Pinpoint the cell where the given text exists, returning its (x, y) midpoint coordinate. 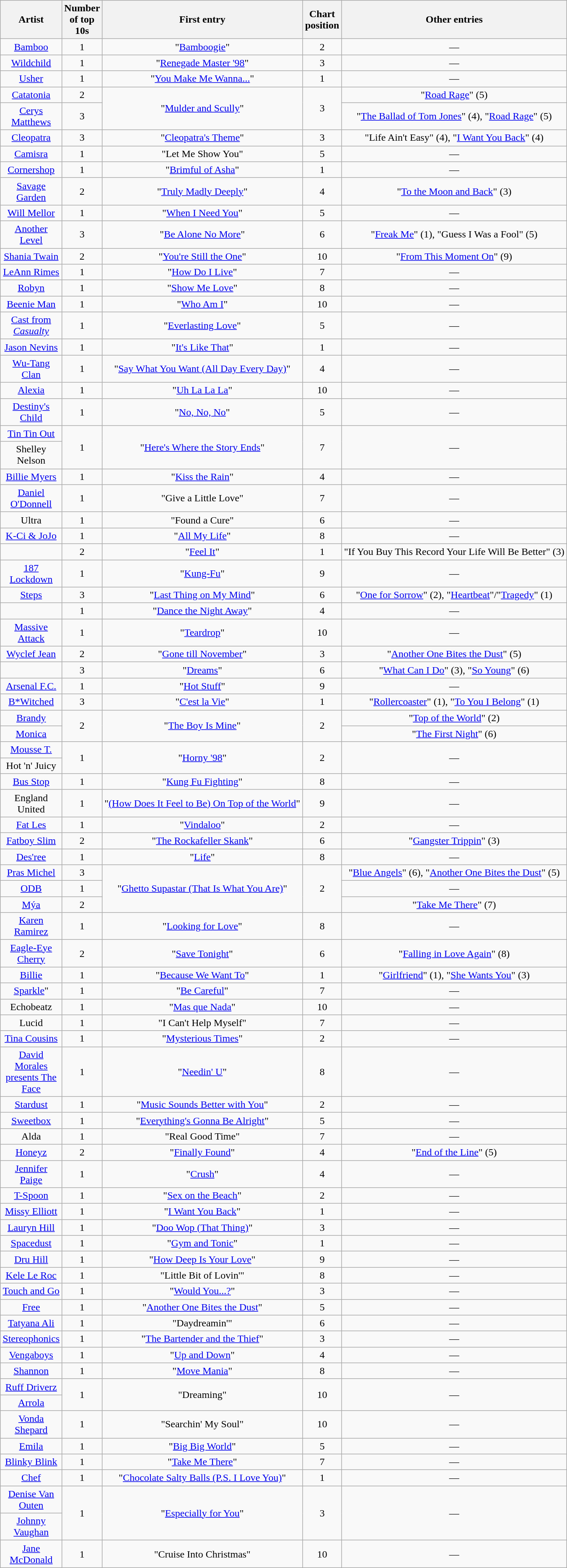
"Be Careful" (202, 991)
Bus Stop (31, 781)
Monica (31, 734)
"If You Buy This Record Your Life Will Be Better" (3) (454, 552)
"Show Me Love" (202, 288)
Tatyana Ali (31, 1323)
"Move Mania" (202, 1371)
Vengaboys (31, 1355)
Emila (31, 1446)
"Gym and Tonic" (202, 1243)
Eagle-Eye Cherry (31, 953)
Other entries (454, 20)
Stardust (31, 1104)
"Crush" (202, 1173)
"To the Moon and Back" (3) (454, 191)
Johnny Vaughan (31, 1527)
"Take Me There" (7) (454, 905)
"What Can I Do" (3), "So Young" (6) (454, 670)
"The Rockafeller Skank" (202, 841)
"Kiss the Rain" (202, 477)
Massive Attack (31, 632)
Blinky Blink (31, 1462)
Sweetbox (31, 1120)
"Renegade Master '98" (202, 63)
Chart position (322, 20)
"Looking for Love" (202, 926)
"Kung Fu Fighting" (202, 781)
Destiny's Child (31, 412)
"Blue Angels" (6), "Another One Bites the Dust" (5) (454, 873)
Billie Myers (31, 477)
"All My Life" (202, 536)
Wildchild (31, 63)
Beenie Man (31, 304)
Touch and Go (31, 1291)
"Sex on the Beach" (202, 1196)
LeAnn Rimes (31, 272)
"One for Sorrow" (2), "Heartbeat"/"Tragedy" (1) (454, 595)
Karen Ramirez (31, 926)
Echobeatz (31, 1007)
Tina Cousins (31, 1039)
"Daydreamin'" (202, 1323)
"Cruise Into Christmas" (202, 1554)
Shania Twain (31, 256)
"The First Night" (6) (454, 734)
"Music Sounds Better with You" (202, 1104)
Hot 'n' Juicy (31, 766)
Mýa (31, 905)
Will Mellor (31, 213)
Arrola (31, 1403)
"Girlfriend" (1), "She Wants You" (3) (454, 975)
Camisra (31, 154)
"No, No, No" (202, 412)
"When I Need You" (202, 213)
"The Bartender and the Thief" (202, 1339)
Free (31, 1307)
"Brimful of Asha" (202, 170)
Robyn (31, 288)
"From This Moment On" (9) (454, 256)
"Freak Me" (1), "Guess I Was a Fool" (5) (454, 235)
"Rollercoaster" (1), "To You I Belong" (1) (454, 702)
187 Lockdown (31, 573)
Savage Garden (31, 191)
"Let Me Show You" (202, 154)
"Teardrop" (202, 632)
"Save Tonight" (202, 953)
Denise Van Outen (31, 1499)
"I Want You Back" (202, 1212)
"Little Bit of Lovin'" (202, 1275)
"You Make Me Wanna..." (202, 79)
"Road Rage" (5) (454, 95)
Usher (31, 79)
Daniel O'Donnell (31, 498)
"Bamboogie" (202, 47)
"Life" (202, 856)
"Found a Cure" (202, 520)
"I Can't Help Myself" (202, 1023)
England United (31, 803)
"Because We Want To" (202, 975)
"Finally Found" (202, 1152)
Fat Les (31, 825)
Number of top 10s (82, 20)
B*Witched (31, 702)
"Feel It" (202, 552)
Cast from Casualty (31, 326)
"You're Still the One" (202, 256)
"Horny '98" (202, 758)
"Doo Wop (That Thing)" (202, 1228)
"Uh La La La" (202, 390)
Catatonia (31, 95)
"Falling in Love Again" (8) (454, 953)
ODB (31, 889)
"Dance the Night Away" (202, 611)
Jason Nevins (31, 347)
"Give a Little Love" (202, 498)
"Gangster Trippin" (3) (454, 841)
Tin Tin Out (31, 433)
"Mysterious Times" (202, 1039)
Pras Michel (31, 873)
Artist (31, 20)
"It's Like That" (202, 347)
"Everlasting Love" (202, 326)
"Cleopatra's Theme" (202, 138)
Cornershop (31, 170)
"Another One Bites the Dust" (5) (454, 654)
Dru Hill (31, 1259)
Cleopatra (31, 138)
Ruff Driverz (31, 1387)
Alda (31, 1136)
Mousse T. (31, 750)
"Searchin' My Soul" (202, 1424)
"Chocolate Salty Balls (P.S. I Love You)" (202, 1478)
"Needin' U" (202, 1071)
Jane McDonald (31, 1554)
"Ghetto Supastar (That Is What You Are)" (202, 889)
"The Boy Is Mine" (202, 726)
Wyclef Jean (31, 654)
K-Ci & JoJo (31, 536)
Steps (31, 595)
"Life Ain't Easy" (4), "I Want You Back" (4) (454, 138)
"Another One Bites the Dust" (202, 1307)
"Would You...?" (202, 1291)
Another Level (31, 235)
"Say What You Want (All Day Every Day)" (202, 369)
Shannon (31, 1371)
"Big Big World" (202, 1446)
First entry (202, 20)
"Be Alone No More" (202, 235)
Spacedust (31, 1243)
"Kung-Fu" (202, 573)
"Who Am I" (202, 304)
"Especially for You" (202, 1513)
Chef (31, 1478)
Fatboy Slim (31, 841)
Stereophonics (31, 1339)
Cerys Matthews (31, 116)
"C'est la Vie" (202, 702)
"Everything's Gonna Be Alright" (202, 1120)
Ultra (31, 520)
Honeyz (31, 1152)
Brandy (31, 718)
"The Ballad of Tom Jones" (4), "Road Rage" (5) (454, 116)
Jennifer Paige (31, 1173)
T-Spoon (31, 1196)
Shelley Nelson (31, 455)
Billie (31, 975)
Des'ree (31, 856)
"Truly Madly Deeply" (202, 191)
"Take Me There" (202, 1462)
"How Do I Live" (202, 272)
"Mulder and Scully" (202, 108)
"Real Good Time" (202, 1136)
"Gone till November" (202, 654)
"Mas que Nada" (202, 1007)
"Dreaming" (202, 1395)
Sparkle" (31, 991)
Arsenal F.C. (31, 686)
"Hot Stuff" (202, 686)
Kele Le Roc (31, 1275)
"(How Does It Feel to Be) On Top of the World" (202, 803)
"How Deep Is Your Love" (202, 1259)
"Vindaloo" (202, 825)
Lauryn Hill (31, 1228)
"Up and Down" (202, 1355)
Bamboo (31, 47)
"Top of the World" (2) (454, 718)
"Dreams" (202, 670)
"Here's Where the Story Ends" (202, 447)
Missy Elliott (31, 1212)
Wu-Tang Clan (31, 369)
Lucid (31, 1023)
Alexia (31, 390)
"End of the Line" (5) (454, 1152)
David Morales presents The Face (31, 1071)
Vonda Shepard (31, 1424)
"Last Thing on My Mind" (202, 595)
